Provide the [x, y] coordinate of the cell's center where the given text is located.  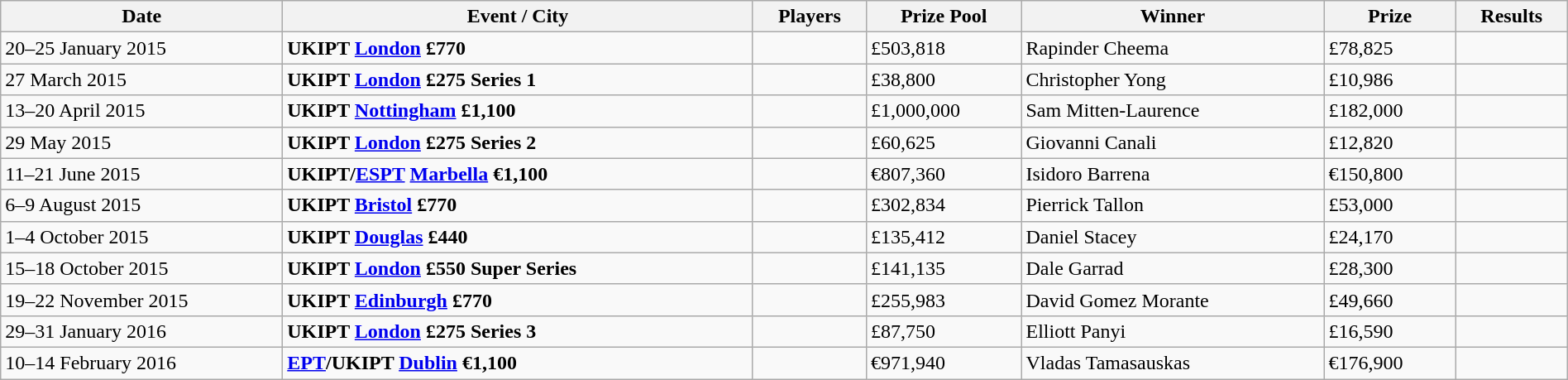
Daniel Stacey [1173, 237]
£53,000 [1389, 205]
Christopher Yong [1173, 79]
1–4 October 2015 [142, 237]
£24,170 [1389, 237]
UKIPT Bristol £770 [518, 205]
£38,800 [944, 79]
£87,750 [944, 331]
27 March 2015 [142, 79]
£12,820 [1389, 142]
£78,825 [1389, 48]
29 May 2015 [142, 142]
20–25 January 2015 [142, 48]
£182,000 [1389, 111]
Prize Pool [944, 17]
Giovanni Canali [1173, 142]
Isidoro Barrena [1173, 174]
13–20 April 2015 [142, 111]
£302,834 [944, 205]
£141,135 [944, 268]
UKIPT London £550 Super Series [518, 268]
UKIPT London £770 [518, 48]
6–9 August 2015 [142, 205]
£10,986 [1389, 79]
Prize [1389, 17]
UKIPT London £275 Series 2 [518, 142]
11–21 June 2015 [142, 174]
15–18 October 2015 [142, 268]
EPT/UKIPT Dublin €1,100 [518, 363]
Players [809, 17]
29–31 January 2016 [142, 331]
€150,800 [1389, 174]
David Gomez Morante [1173, 300]
UKIPT London £275 Series 3 [518, 331]
£16,590 [1389, 331]
€807,360 [944, 174]
£49,660 [1389, 300]
UKIPT Nottingham £1,100 [518, 111]
£60,625 [944, 142]
UKIPT Edinburgh £770 [518, 300]
£135,412 [944, 237]
Date [142, 17]
Event / City [518, 17]
£1,000,000 [944, 111]
€176,900 [1389, 363]
Dale Garrad [1173, 268]
UKIPT Douglas £440 [518, 237]
Pierrick Tallon [1173, 205]
UKIPT London £275 Series 1 [518, 79]
£255,983 [944, 300]
UKIPT/ESPT Marbella €1,100 [518, 174]
£28,300 [1389, 268]
10–14 February 2016 [142, 363]
Rapinder Cheema [1173, 48]
£503,818 [944, 48]
Sam Mitten-Laurence [1173, 111]
Results [1512, 17]
€971,940 [944, 363]
Elliott Panyi [1173, 331]
Vladas Tamasauskas [1173, 363]
Winner [1173, 17]
19–22 November 2015 [142, 300]
